Search for the cell housing the specified text and yield its [x, y] center coordinate. 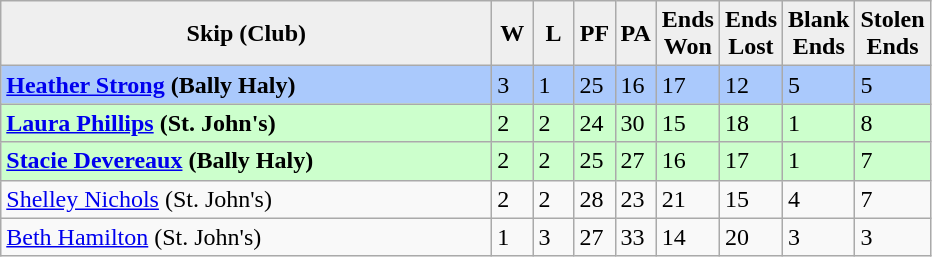
Stolen Ends [892, 34]
24 [594, 123]
PA [636, 34]
8 [892, 123]
PF [594, 34]
Shelley Nichols (St. John's) [246, 199]
Ends Lost [750, 34]
28 [594, 199]
Laura Phillips (St. John's) [246, 123]
4 [819, 199]
L [554, 34]
12 [750, 85]
Beth Hamilton (St. John's) [246, 237]
Blank Ends [819, 34]
18 [750, 123]
Ends Won [688, 34]
30 [636, 123]
21 [688, 199]
Skip (Club) [246, 34]
20 [750, 237]
14 [688, 237]
W [512, 34]
33 [636, 237]
Heather Strong (Bally Haly) [246, 85]
23 [636, 199]
Stacie Devereaux (Bally Haly) [246, 161]
